Detect which cell encompasses the target text, then output its (x, y) center coordinate. 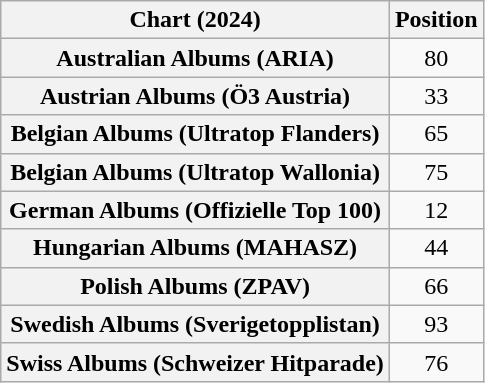
Chart (2024) (196, 20)
93 (436, 324)
12 (436, 210)
Position (436, 20)
65 (436, 134)
75 (436, 172)
80 (436, 58)
44 (436, 248)
66 (436, 286)
Belgian Albums (Ultratop Wallonia) (196, 172)
Belgian Albums (Ultratop Flanders) (196, 134)
Polish Albums (ZPAV) (196, 286)
Australian Albums (ARIA) (196, 58)
Hungarian Albums (MAHASZ) (196, 248)
Swiss Albums (Schweizer Hitparade) (196, 362)
33 (436, 96)
76 (436, 362)
German Albums (Offizielle Top 100) (196, 210)
Austrian Albums (Ö3 Austria) (196, 96)
Swedish Albums (Sverigetopplistan) (196, 324)
